Determine the (X, Y) coordinate at the center of the cell enclosing the given text.  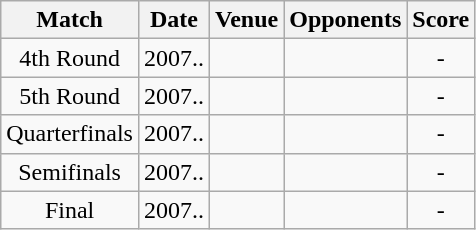
Quarterfinals (70, 134)
Semifinals (70, 172)
Date (174, 20)
Final (70, 210)
Opponents (346, 20)
Match (70, 20)
Venue (246, 20)
Score (441, 20)
5th Round (70, 96)
4th Round (70, 58)
